Return the (X, Y) coordinate for the center point of the cell that contains the specified text.  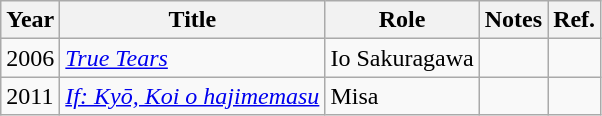
2006 (30, 58)
Role (402, 20)
True Tears (192, 58)
Ref. (574, 20)
Io Sakuragawa (402, 58)
If: Kyō, Koi o hajimemasu (192, 96)
Year (30, 20)
Notes (513, 20)
2011 (30, 96)
Title (192, 20)
Misa (402, 96)
